Find where the given text appears and provide that cell's center as (x, y) coordinate. 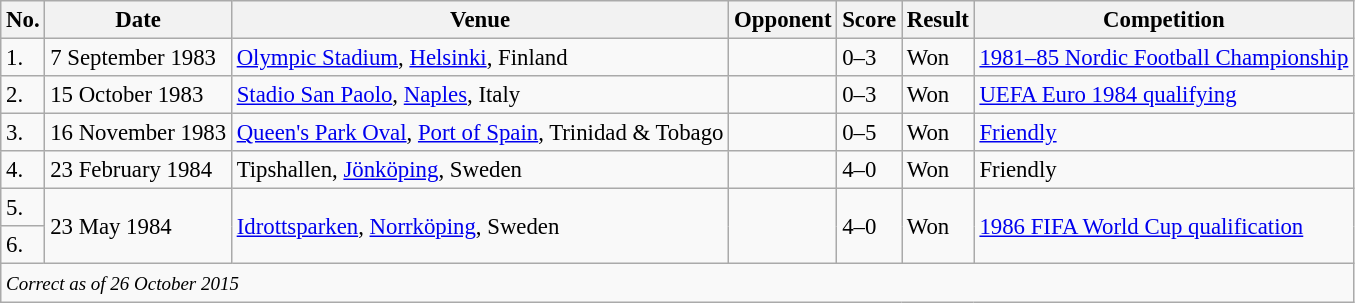
0–5 (870, 133)
4. (23, 170)
UEFA Euro 1984 qualifying (1164, 95)
Opponent (783, 20)
7 September 1983 (138, 58)
2. (23, 95)
1981–85 Nordic Football Championship (1164, 58)
3. (23, 133)
Tipshallen, Jönköping, Sweden (480, 170)
Queen's Park Oval, Port of Spain, Trinidad & Tobago (480, 133)
1986 FIFA World Cup qualification (1164, 226)
6. (23, 245)
15 October 1983 (138, 95)
23 May 1984 (138, 226)
Idrottsparken, Norrköping, Sweden (480, 226)
Competition (1164, 20)
Correct as of 26 October 2015 (678, 283)
Date (138, 20)
Result (938, 20)
No. (23, 20)
23 February 1984 (138, 170)
Score (870, 20)
5. (23, 208)
1. (23, 58)
16 November 1983 (138, 133)
Venue (480, 20)
Olympic Stadium, Helsinki, Finland (480, 58)
Stadio San Paolo, Naples, Italy (480, 95)
